Pinpoint the cell where the given text exists, returning its [x, y] midpoint coordinate. 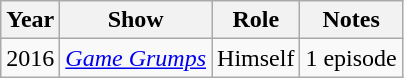
Show [136, 20]
2016 [30, 58]
Notes [351, 20]
Game Grumps [136, 58]
Year [30, 20]
Role [256, 20]
1 episode [351, 58]
Himself [256, 58]
